Return [X, Y] of the center of cell containing provided text 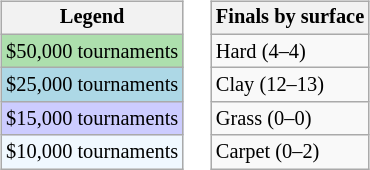
Legend [92, 18]
$10,000 tournaments [92, 152]
Finals by surface [290, 18]
$25,000 tournaments [92, 85]
$15,000 tournaments [92, 119]
$50,000 tournaments [92, 51]
Hard (4–4) [290, 51]
Clay (12–13) [290, 85]
Carpet (0–2) [290, 152]
Grass (0–0) [290, 119]
